Find where the given text appears and provide that cell's center as (x, y) coordinate. 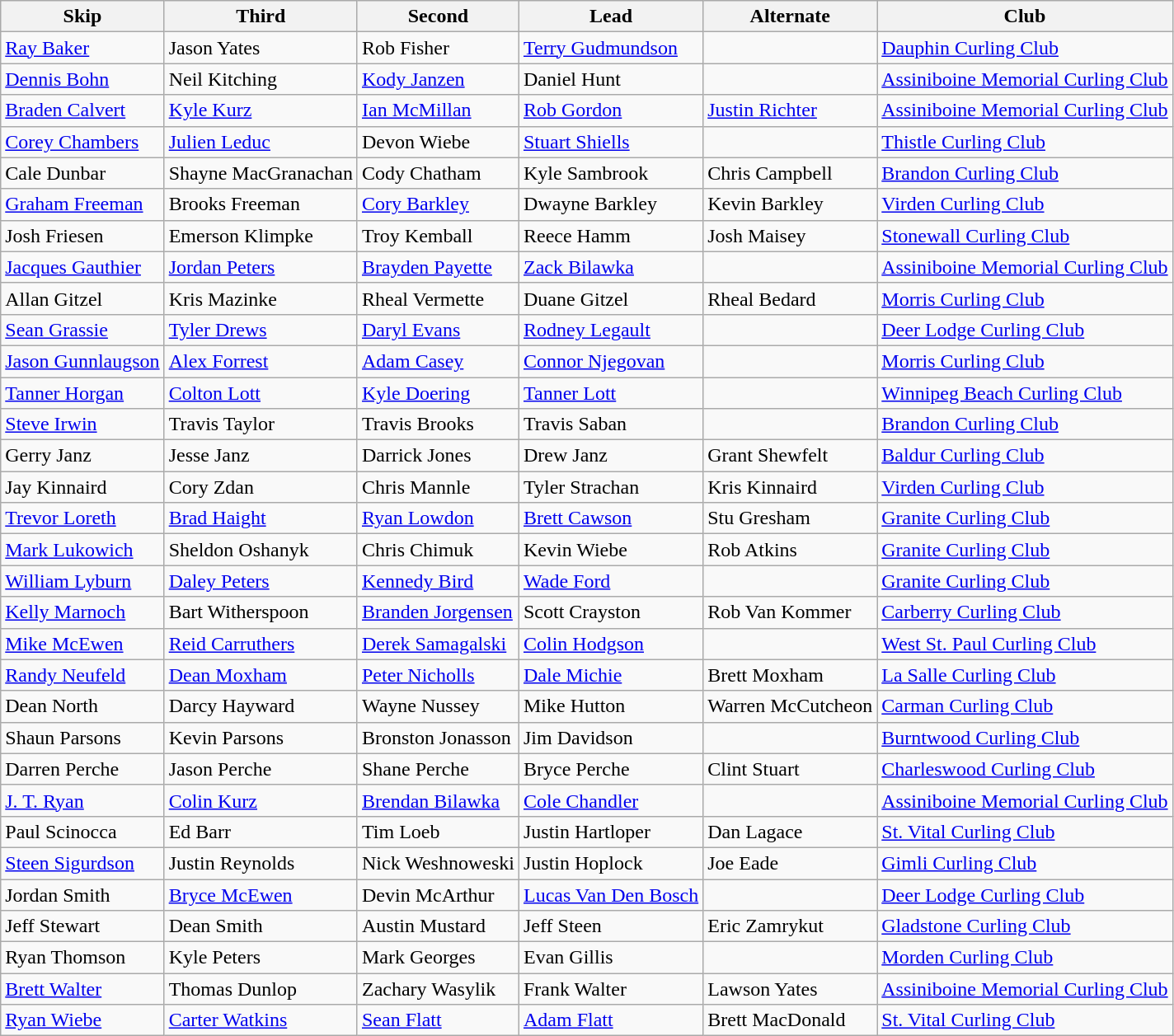
Devin McArthur (438, 894)
Frank Walter (610, 989)
Jacques Gauthier (82, 267)
Kyle Doering (438, 393)
Chris Mannle (438, 487)
Dean North (82, 706)
Sean Flatt (438, 1020)
Ryan Wiebe (82, 1020)
Jordan Peters (261, 267)
Gerry Janz (82, 456)
Jason Gunnlaugson (82, 361)
Colin Kurz (261, 800)
Bart Witherspoon (261, 612)
Mark Georges (438, 958)
Paul Scinocca (82, 832)
Rob Van Kommer (790, 612)
Jason Perche (261, 769)
Cory Barkley (438, 204)
Dean Smith (261, 926)
Dauphin Curling Club (1025, 48)
Colin Hodgson (610, 644)
Rob Gordon (610, 110)
Ryan Thomson (82, 958)
Lawson Yates (790, 989)
Josh Friesen (82, 236)
Clint Stuart (790, 769)
Travis Taylor (261, 424)
Justin Hoplock (610, 863)
Joe Eade (790, 863)
Thomas Dunlop (261, 989)
Ian McMillan (438, 110)
Brooks Freeman (261, 204)
Travis Brooks (438, 424)
Tim Loeb (438, 832)
Gimli Curling Club (1025, 863)
Darren Perche (82, 769)
Brett Moxham (790, 675)
Kevin Barkley (790, 204)
Brayden Payette (438, 267)
Mike Hutton (610, 706)
Kyle Sambrook (610, 173)
Brad Haight (261, 518)
Bryce McEwen (261, 894)
Graham Freeman (82, 204)
Zachary Wasylik (438, 989)
Ray Baker (82, 48)
Jesse Janz (261, 456)
William Lyburn (82, 581)
Brett MacDonald (790, 1020)
Third (261, 16)
Cale Dunbar (82, 173)
Jordan Smith (82, 894)
Zack Bilawka (610, 267)
Grant Shewfelt (790, 456)
Jay Kinnaird (82, 487)
Rodney Legault (610, 330)
Chris Chimuk (438, 550)
Scott Crayston (610, 612)
Kennedy Bird (438, 581)
Shayne MacGranachan (261, 173)
Daniel Hunt (610, 79)
Gladstone Curling Club (1025, 926)
Tanner Horgan (82, 393)
Nick Weshnoweski (438, 863)
Kody Janzen (438, 79)
Thistle Curling Club (1025, 142)
Kris Kinnaird (790, 487)
Steve Irwin (82, 424)
Cody Chatham (438, 173)
Eric Zamrykut (790, 926)
Branden Jorgensen (438, 612)
Tyler Drews (261, 330)
Adam Flatt (610, 1020)
Kyle Kurz (261, 110)
Drew Janz (610, 456)
Dennis Bohn (82, 79)
Devon Wiebe (438, 142)
Stu Gresham (790, 518)
Kevin Parsons (261, 738)
Chris Campbell (790, 173)
Wayne Nussey (438, 706)
Daley Peters (261, 581)
La Salle Curling Club (1025, 675)
Rob Fisher (438, 48)
Darrick Jones (438, 456)
Sean Grassie (82, 330)
Brett Walter (82, 989)
Ryan Lowdon (438, 518)
Connor Njegovan (610, 361)
Lucas Van Den Bosch (610, 894)
Brett Cawson (610, 518)
Stuart Shiells (610, 142)
Dan Lagace (790, 832)
Adam Casey (438, 361)
Mark Lukowich (82, 550)
Justin Hartloper (610, 832)
Stonewall Curling Club (1025, 236)
Steen Sigurdson (82, 863)
Rheal Vermette (438, 298)
Tyler Strachan (610, 487)
Alternate (790, 16)
Shane Perche (438, 769)
Baldur Curling Club (1025, 456)
Carman Curling Club (1025, 706)
Justin Richter (790, 110)
Kevin Wiebe (610, 550)
Darcy Hayward (261, 706)
Peter Nicholls (438, 675)
Charleswood Curling Club (1025, 769)
Rheal Bedard (790, 298)
Carter Watkins (261, 1020)
Derek Samagalski (438, 644)
Sheldon Oshanyk (261, 550)
Club (1025, 16)
Daryl Evans (438, 330)
West St. Paul Curling Club (1025, 644)
Tanner Lott (610, 393)
Bronston Jonasson (438, 738)
Burntwood Curling Club (1025, 738)
Second (438, 16)
Warren McCutcheon (790, 706)
Allan Gitzel (82, 298)
Brendan Bilawka (438, 800)
Austin Mustard (438, 926)
Braden Calvert (82, 110)
Reid Carruthers (261, 644)
Winnipeg Beach Curling Club (1025, 393)
Rob Atkins (790, 550)
Duane Gitzel (610, 298)
Reece Hamm (610, 236)
Cory Zdan (261, 487)
Wade Ford (610, 581)
Alex Forrest (261, 361)
Corey Chambers (82, 142)
Dwayne Barkley (610, 204)
Jim Davidson (610, 738)
Travis Saban (610, 424)
Troy Kemball (438, 236)
Shaun Parsons (82, 738)
Bryce Perche (610, 769)
Cole Chandler (610, 800)
Kris Mazinke (261, 298)
Justin Reynolds (261, 863)
Ed Barr (261, 832)
Kelly Marnoch (82, 612)
Jeff Stewart (82, 926)
Randy Neufeld (82, 675)
Dean Moxham (261, 675)
Evan Gillis (610, 958)
Dale Michie (610, 675)
Jeff Steen (610, 926)
Neil Kitching (261, 79)
Colton Lott (261, 393)
Terry Gudmundson (610, 48)
Trevor Loreth (82, 518)
Emerson Klimpke (261, 236)
Skip (82, 16)
Kyle Peters (261, 958)
Jason Yates (261, 48)
Carberry Curling Club (1025, 612)
J. T. Ryan (82, 800)
Morden Curling Club (1025, 958)
Julien Leduc (261, 142)
Lead (610, 16)
Josh Maisey (790, 236)
Mike McEwen (82, 644)
